Search for the cell housing the specified text and yield its (X, Y) center coordinate. 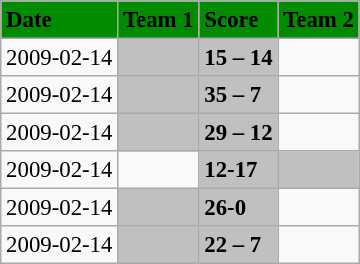
29 – 12 (238, 133)
Team 1 (158, 20)
Score (238, 20)
22 – 7 (238, 245)
15 – 14 (238, 57)
Date (60, 20)
12-17 (238, 170)
26-0 (238, 208)
35 – 7 (238, 95)
Team 2 (318, 20)
